Return (x, y) of the center of cell containing provided text 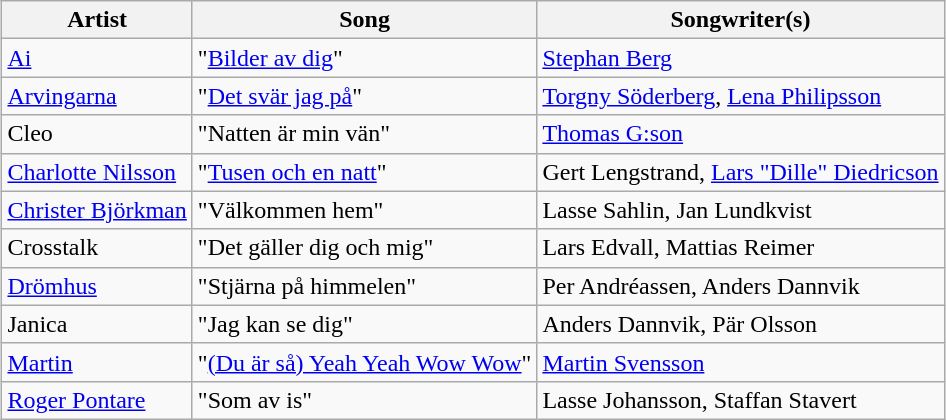
Artist (97, 20)
Christer Björkman (97, 210)
Song (364, 20)
Cleo (97, 134)
"Tusen och en natt" (364, 172)
Lars Edvall, Mattias Reimer (740, 248)
"Bilder av dig" (364, 58)
Thomas G:son (740, 134)
Songwriter(s) (740, 20)
Ai (97, 58)
Lasse Sahlin, Jan Lundkvist (740, 210)
"Det gäller dig och mig" (364, 248)
Stephan Berg (740, 58)
Anders Dannvik, Pär Olsson (740, 324)
Martin (97, 362)
Charlotte Nilsson (97, 172)
Drömhus (97, 286)
Roger Pontare (97, 400)
Lasse Johansson, Staffan Stavert (740, 400)
Arvingarna (97, 96)
Janica (97, 324)
Martin Svensson (740, 362)
Per Andréassen, Anders Dannvik (740, 286)
Gert Lengstrand, Lars "Dille" Diedricson (740, 172)
"Jag kan se dig" (364, 324)
Torgny Söderberg, Lena Philipsson (740, 96)
"Det svär jag på" (364, 96)
"Som av is" (364, 400)
"Stjärna på himmelen" (364, 286)
"(Du är så) Yeah Yeah Wow Wow" (364, 362)
"Natten är min vän" (364, 134)
Crosstalk (97, 248)
"Välkommen hem" (364, 210)
